Return (x, y) of the center of cell containing provided text 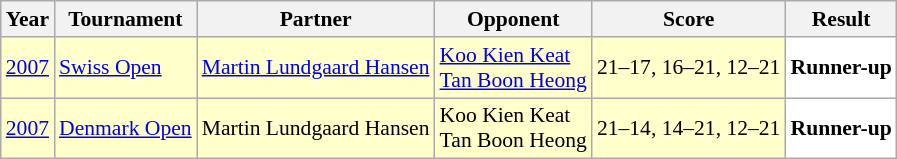
Score (689, 19)
Swiss Open (126, 68)
21–14, 14–21, 12–21 (689, 128)
Tournament (126, 19)
Denmark Open (126, 128)
Partner (316, 19)
Year (28, 19)
Opponent (514, 19)
21–17, 16–21, 12–21 (689, 68)
Result (840, 19)
